For the text-containing cell, return its midpoint in (X, Y) coordinate format. 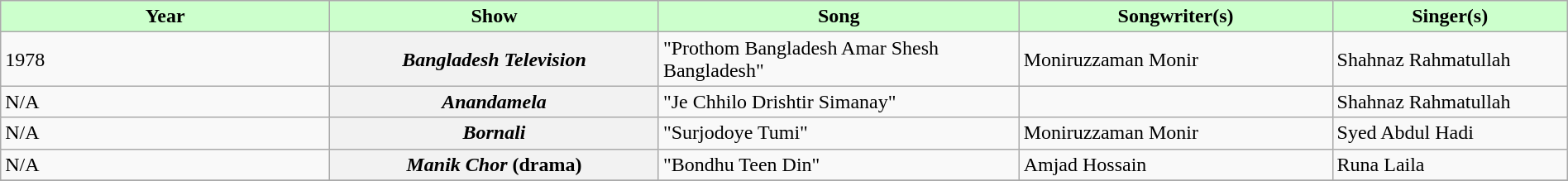
Year (165, 17)
Manik Chor (drama) (495, 164)
"Prothom Bangladesh Amar Shesh Bangladesh" (839, 60)
Bangladesh Television (495, 60)
Song (839, 17)
Show (495, 17)
Syed Abdul Hadi (1450, 133)
Anandamela (495, 102)
1978 (165, 60)
Bornali (495, 133)
Amjad Hossain (1176, 164)
Songwriter(s) (1176, 17)
"Je Chhilo Drishtir Simanay" (839, 102)
"Bondhu Teen Din" (839, 164)
Singer(s) (1450, 17)
Runa Laila (1450, 164)
"Surjodoye Tumi" (839, 133)
